Detect which cell encompasses the target text, then output its (x, y) center coordinate. 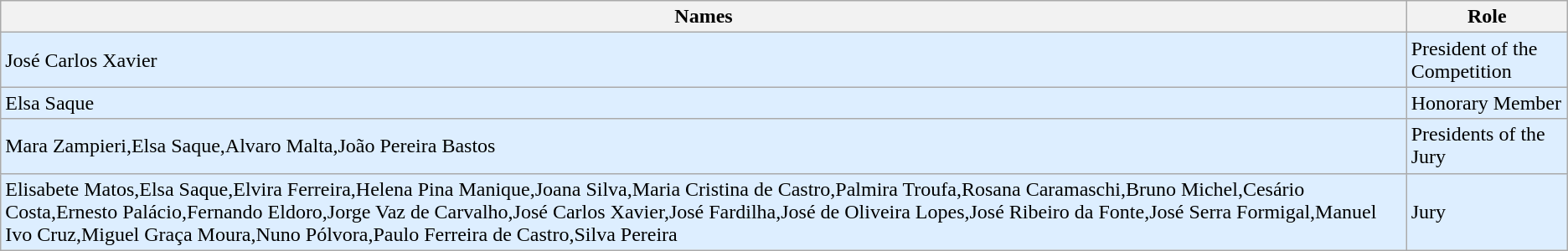
Role (1487, 17)
Names (704, 17)
Jury (1487, 212)
Mara Zampieri,Elsa Saque,Alvaro Malta,João Pereira Bastos (704, 146)
Honorary Member (1487, 103)
Elsa Saque (704, 103)
Presidents of the Jury (1487, 146)
President of the Competition (1487, 60)
José Carlos Xavier (704, 60)
